Find where the given text appears and provide that cell's center as [X, Y] coordinate. 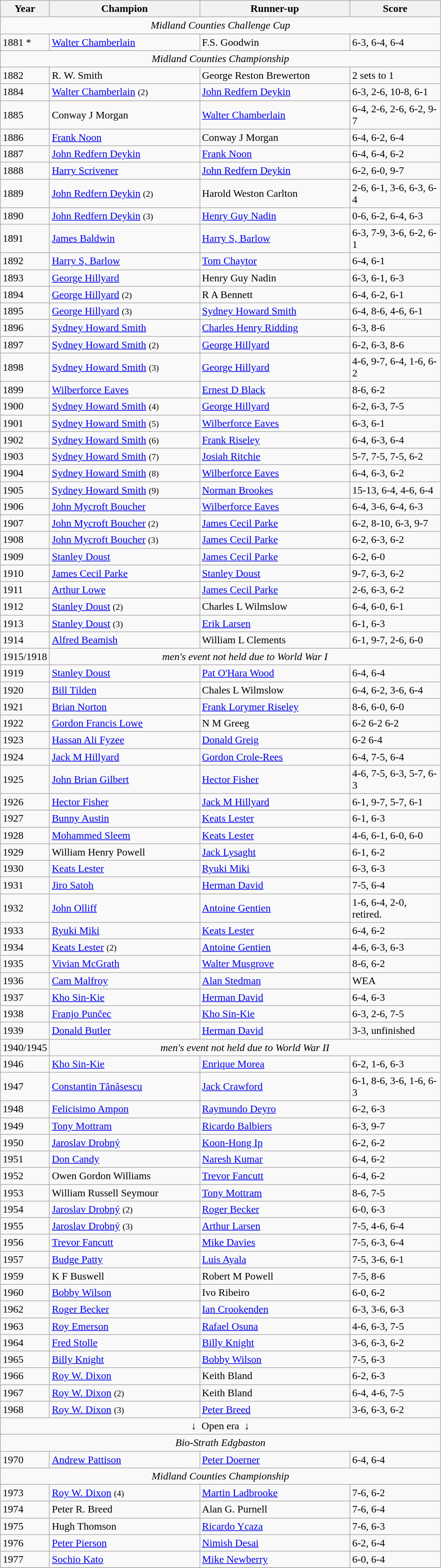
John Redfern Deykin (3) [124, 216]
Frank Riseley [275, 440]
6-3, 2-6, 7-5 [395, 1014]
1882 [25, 75]
Robert M Powell [275, 1276]
Andrew Pattison [124, 1459]
Fred Stolle [124, 1343]
1891 [25, 239]
Enrique Morea [275, 1064]
Roy W. Dixon (2) [124, 1393]
6-1, 9-7, 2-6, 6-0 [395, 640]
Sydney Howard Smith (6) [124, 440]
Sochio Kato [124, 1559]
1900 [25, 406]
1959 [25, 1276]
1940/1945 [25, 1047]
Cam Malfroy [124, 981]
Norman Brookes [275, 490]
Roy Emerson [124, 1326]
Sydney Howard Smith (7) [124, 456]
6-4, 7-5, 6-4 [395, 756]
Koon-Hong Ip [275, 1143]
Luis Ayala [275, 1259]
1936 [25, 981]
1928 [25, 835]
1922 [25, 723]
6-4, 6-3, 6-4 [395, 440]
Donald Greig [275, 740]
Midland Counties Challenge Cup [220, 25]
1934 [25, 947]
7-5, 4-6, 6-4 [395, 1226]
Champion [124, 8]
Martin Ladbrooke [275, 1493]
George Reston Brewerton [275, 75]
1927 [25, 819]
George Hillyard (2) [124, 295]
4-6, 6-3, 7-5 [395, 1326]
Keats Lester (2) [124, 947]
Bio-Strath Edgbaston [220, 1443]
Donald Butler [124, 1030]
men's event not held due to World War I [245, 657]
4-6, 9-7, 6-4, 1-6, 6-2 [395, 367]
↓ Open era ↓ [220, 1426]
John Olliff [124, 908]
1955 [25, 1226]
James Baldwin [124, 239]
Rafael Osuna [275, 1326]
Raymundo Deyro [275, 1109]
6-3, 6-3 [395, 868]
1960 [25, 1292]
Josiah Ritchie [275, 456]
Hugh Thomson [124, 1526]
6-2, 6-2 [395, 1143]
6-2 6-4 [395, 740]
6-2, 8-10, 6-3, 9-7 [395, 523]
4-6, 6-3, 6-3 [395, 947]
1908 [25, 540]
1888 [25, 170]
William L Clements [275, 640]
1925 [25, 779]
6-0, 6-3 [395, 1209]
6-4, 6-0, 6-1 [395, 606]
John Mycroft Boucher [124, 506]
John Redfern Deykin (2) [124, 193]
1913 [25, 623]
Gordon Francis Lowe [124, 723]
1884 [25, 92]
1965 [25, 1359]
7-6, 6-3 [395, 1526]
6-4, 3-6, 6-4, 6-3 [395, 506]
Tom Chaytor [275, 261]
6-4, 8-6, 4-6, 6-1 [395, 311]
6-3, 6-4, 6-4 [395, 42]
1919 [25, 673]
6-4, 6-2, 6-4 [395, 137]
2 sets to 1 [395, 75]
1889 [25, 193]
7-6, 6-2 [395, 1493]
John Mycroft Boucher (2) [124, 523]
George Hillyard (3) [124, 311]
Jiro Satoh [124, 885]
Arthur Larsen [275, 1226]
Alfred Beamish [124, 640]
Naresh Kumar [275, 1159]
Franjo Punčec [124, 1014]
4-6, 6-1, 6-0, 6-0 [395, 835]
1893 [25, 278]
1910 [25, 573]
1930 [25, 868]
Ernest D Black [275, 390]
Peter Pierson [124, 1543]
15-13, 6-4, 4-6, 6-4 [395, 490]
7-5, 6-4 [395, 885]
Roy W. Dixon (3) [124, 1409]
7-5, 6-3, 6-4 [395, 1243]
1970 [25, 1459]
Mike Newberry [275, 1559]
1911 [25, 590]
1966 [25, 1376]
1920 [25, 690]
1-6, 6-4, 2-0, retired. [395, 908]
Budge Patty [124, 1259]
Bunny Austin [124, 819]
1957 [25, 1259]
Ian Crookenden [275, 1309]
Vivian McGrath [124, 964]
Bill Tilden [124, 690]
7-5, 8-6 [395, 1276]
Brian Norton [124, 707]
Harold Weston Carlton [275, 193]
1948 [25, 1109]
1975 [25, 1526]
1949 [25, 1126]
Sydney Howard Smith (2) [124, 344]
Jaroslav Drobný (3) [124, 1226]
1899 [25, 390]
1953 [25, 1192]
6-3, 3-6, 6-3 [395, 1309]
6-1, 6-2 [395, 852]
6-1, 8-6, 3-6, 1-6, 6-3 [395, 1087]
WEA [395, 981]
R. W. Smith [124, 75]
Felicisimo Ampon [124, 1109]
1915/1918 [25, 657]
Sydney Howard Smith (8) [124, 473]
1947 [25, 1087]
1886 [25, 137]
R A Bennett [275, 295]
1895 [25, 311]
8-6, 7-5 [395, 1192]
1905 [25, 490]
6-3, 9-7 [395, 1126]
Mike Davies [275, 1243]
Sydney Howard Smith (9) [124, 490]
Roy W. Dixon (4) [124, 1493]
6-2, 6-3, 6-2 [395, 540]
1904 [25, 473]
6-2, 6-0 [395, 557]
6-2, 1-6, 6-3 [395, 1064]
Stanley Doust (3) [124, 623]
Alan Stedman [275, 981]
John Brian Gilbert [124, 779]
1890 [25, 216]
1924 [25, 756]
Mohammed Sleem [124, 835]
6-4, 6-2, 3-6, 6-4 [395, 690]
Jaroslav Drobný [124, 1143]
6-0, 6-2 [395, 1292]
5-7, 7-5, 7-5, 6-2 [395, 456]
1963 [25, 1326]
N M Greeg [275, 723]
Ivo Ribeiro [275, 1292]
6-3, 8-6 [395, 328]
1921 [25, 707]
1933 [25, 930]
Sydney Howard Smith (5) [124, 423]
Charles L Wilmslow [275, 606]
F.S. Goodwin [275, 42]
Sydney Howard Smith (3) [124, 367]
Frank Lorymer Riseley [275, 707]
6-3, 6-1 [395, 423]
Nimish Desai [275, 1543]
6-3, 6-1, 6-3 [395, 278]
1964 [25, 1343]
1962 [25, 1309]
Walter Musgrove [275, 964]
1897 [25, 344]
1923 [25, 740]
Harry Scrivener [124, 170]
1939 [25, 1030]
1938 [25, 1014]
1935 [25, 964]
Pat O'Hara Wood [275, 673]
1896 [25, 328]
Charles Henry Ridding [275, 328]
6-4, 6-1 [395, 261]
Owen Gordon Williams [124, 1176]
8-6, 6-0, 6-0 [395, 707]
1885 [25, 114]
6-0, 6-4 [395, 1559]
1968 [25, 1409]
men's event not held due to World War II [245, 1047]
1956 [25, 1243]
4-6, 7-5, 6-3, 5-7, 6-3 [395, 779]
Alan G. Purnell [275, 1509]
Arthur Lowe [124, 590]
Runner-up [275, 8]
Year [25, 8]
6-2, 6-4 [395, 1543]
7-5, 3-6, 6-1 [395, 1259]
K F Buswell [124, 1276]
Erik Larsen [275, 623]
6-4, 6-3 [395, 997]
6-4, 6-4, 6-2 [395, 154]
1909 [25, 557]
William Henry Powell [124, 852]
Jaroslav Drobný (2) [124, 1209]
1902 [25, 440]
0-6, 6-2, 6-4, 6-3 [395, 216]
1973 [25, 1493]
7-5, 6-3 [395, 1359]
1929 [25, 852]
Ricardo Balbiers [275, 1126]
6-3, 7-9, 3-6, 6-2, 6-1 [395, 239]
1898 [25, 367]
1914 [25, 640]
6-3, 2-6, 10-8, 6-1 [395, 92]
1887 [25, 154]
1976 [25, 1543]
1950 [25, 1143]
9-7, 6-3, 6-2 [395, 573]
1932 [25, 908]
1967 [25, 1393]
6-2, 6-0, 9-7 [395, 170]
6-1, 9-7, 5-7, 6-1 [395, 802]
1954 [25, 1209]
Jack Crawford [275, 1087]
Peter Doerner [275, 1459]
7-6, 6-4 [395, 1509]
Chales L Wilmslow [275, 690]
1974 [25, 1509]
1931 [25, 885]
Stanley Doust (2) [124, 606]
6-2, 6-3, 7-5 [395, 406]
6-4, 2-6, 2-6, 6-2, 9-7 [395, 114]
1906 [25, 506]
1892 [25, 261]
1907 [25, 523]
Walter Chamberlain (2) [124, 92]
Gordon Crole-Rees [275, 756]
2-6, 6-1, 3-6, 6-3, 6-4 [395, 193]
1901 [25, 423]
Hassan Ali Fyzee [124, 740]
Roy W. Dixon [124, 1376]
1912 [25, 606]
6-2, 6-3, 8-6 [395, 344]
Score [395, 8]
1946 [25, 1064]
Peter R. Breed [124, 1509]
Jack Lysaght [275, 852]
1881 * [25, 42]
2-6, 6-3, 6-2 [395, 590]
6-2 6-2 6-2 [395, 723]
6-4, 4-6, 7-5 [395, 1393]
William Russell Seymour [124, 1192]
6-4, 6-3, 6-2 [395, 473]
1894 [25, 295]
Constantin Tănăsescu [124, 1087]
Ricardo Ycaza [275, 1526]
1937 [25, 997]
Sydney Howard Smith (4) [124, 406]
Don Candy [124, 1159]
1977 [25, 1559]
1951 [25, 1159]
3-3, unfinished [395, 1030]
Peter Breed [275, 1409]
1926 [25, 802]
1952 [25, 1176]
6-4, 6-2, 6-1 [395, 295]
1903 [25, 456]
John Mycroft Boucher (3) [124, 540]
